For the text-containing cell, return its midpoint in (X, Y) coordinate format. 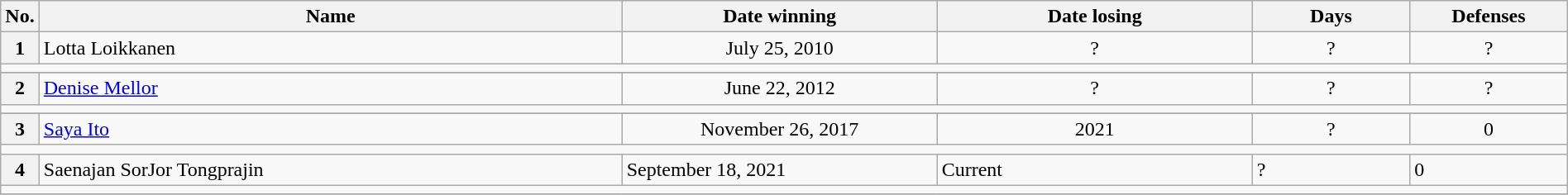
Denise Mellor (331, 88)
Days (1331, 17)
June 22, 2012 (779, 88)
November 26, 2017 (779, 129)
No. (20, 17)
4 (20, 169)
Name (331, 17)
Current (1095, 169)
2 (20, 88)
Saya Ito (331, 129)
1 (20, 48)
Defenses (1489, 17)
Lotta Loikkanen (331, 48)
Date winning (779, 17)
2021 (1095, 129)
Saenajan SorJor Tongprajin (331, 169)
September 18, 2021 (779, 169)
Date losing (1095, 17)
3 (20, 129)
July 25, 2010 (779, 48)
